Locate the cell with the specified text and output its (x, y) center coordinate. 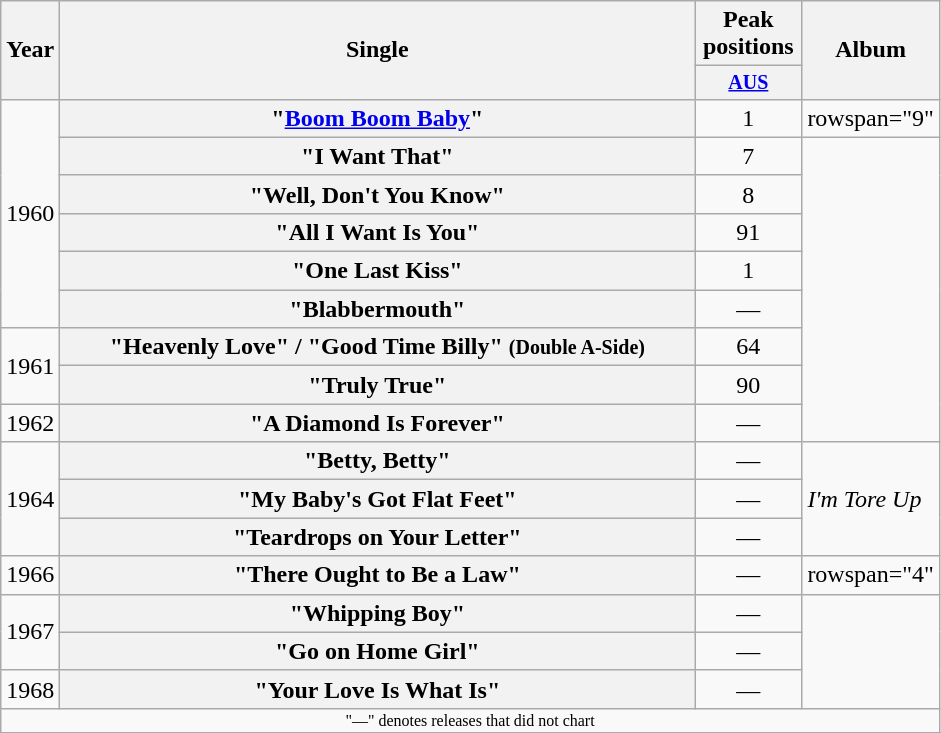
"A Diamond Is Forever" (378, 423)
"Heavenly Love" / "Good Time Billy" (Double A-Side) (378, 347)
"My Baby's Got Flat Feet" (378, 499)
AUS (748, 82)
Peak positions (748, 34)
64 (748, 347)
Year (30, 50)
"Betty, Betty" (378, 461)
rowspan="9" (871, 118)
"There Ought to Be a Law" (378, 575)
rowspan="4" (871, 575)
"All I Want Is You" (378, 232)
"Boom Boom Baby" (378, 118)
"One Last Kiss" (378, 271)
"—" denotes releases that did not chart (470, 720)
"Your Love Is What Is" (378, 689)
"Teardrops on Your Letter" (378, 537)
1960 (30, 213)
"Truly True" (378, 385)
1967 (30, 632)
1962 (30, 423)
8 (748, 194)
91 (748, 232)
"Blabbermouth" (378, 309)
"Go on Home Girl" (378, 651)
Album (871, 50)
1964 (30, 499)
Single (378, 50)
1966 (30, 575)
"I Want That" (378, 156)
1961 (30, 366)
"Well, Don't You Know" (378, 194)
90 (748, 385)
"Whipping Boy" (378, 613)
I'm Tore Up (871, 499)
7 (748, 156)
1968 (30, 689)
